Return [x, y] of the center of cell containing provided text 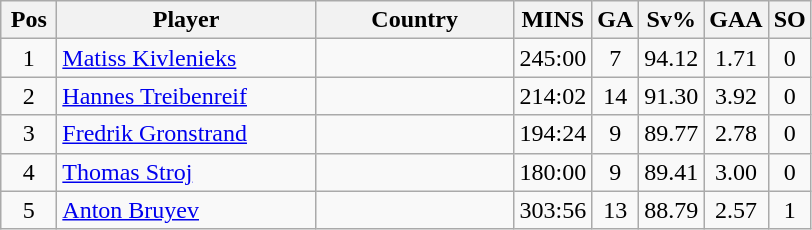
2.78 [736, 134]
14 [616, 96]
Sv% [672, 20]
303:56 [553, 210]
94.12 [672, 58]
89.77 [672, 134]
MINS [553, 20]
3 [29, 134]
2.57 [736, 210]
5 [29, 210]
91.30 [672, 96]
Hannes Treibenreif [186, 96]
3.92 [736, 96]
245:00 [553, 58]
88.79 [672, 210]
GA [616, 20]
4 [29, 172]
Player [186, 20]
214:02 [553, 96]
Anton Bruyev [186, 210]
1.71 [736, 58]
Matiss Kivlenieks [186, 58]
180:00 [553, 172]
GAA [736, 20]
7 [616, 58]
89.41 [672, 172]
Pos [29, 20]
2 [29, 96]
Thomas Stroj [186, 172]
Fredrik Gronstrand [186, 134]
SO [790, 20]
Country [414, 20]
3.00 [736, 172]
13 [616, 210]
194:24 [553, 134]
